Output the (X, Y) coordinate of the center of the cell containing the given text.  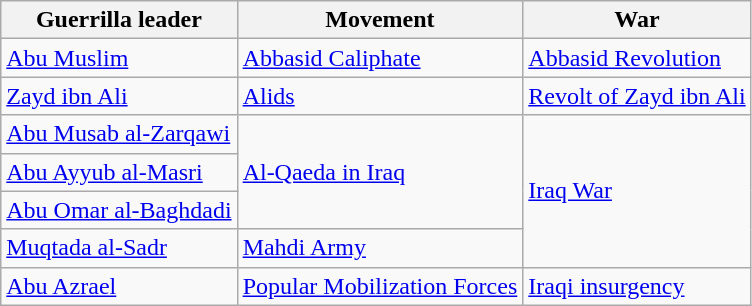
Abu Ayyub al-Masri (119, 172)
Revolt of Zayd ibn Ali (637, 96)
Movement (380, 20)
Abu Musab al-Zarqawi (119, 134)
Iraqi insurgency (637, 286)
Abu Omar al-Baghdadi (119, 210)
Abbasid Revolution (637, 58)
Muqtada al-Sadr (119, 248)
Abu Azrael (119, 286)
Iraq War (637, 191)
Guerrilla leader (119, 20)
War (637, 20)
Abu Muslim (119, 58)
Popular Mobilization Forces (380, 286)
Abbasid Caliphate (380, 58)
Zayd ibn Ali (119, 96)
Al-Qaeda in Iraq (380, 172)
Mahdi Army (380, 248)
Alids (380, 96)
